Return (x, y) of the center of cell containing provided text 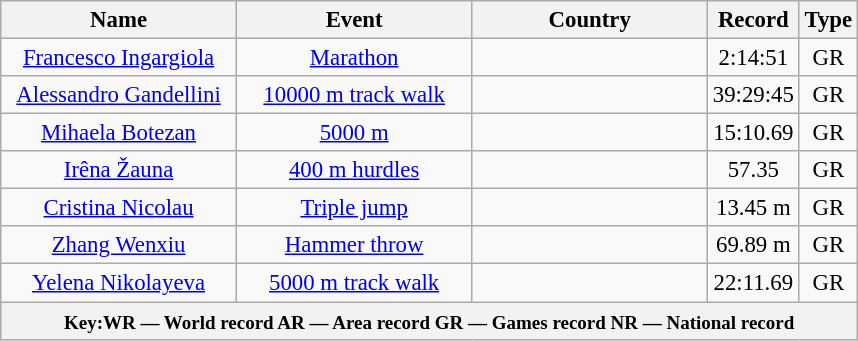
400 m hurdles (354, 170)
Yelena Nikolayeva (119, 283)
Hammer throw (354, 245)
39:29:45 (754, 95)
Country (590, 20)
69.89 m (754, 245)
5000 m (354, 133)
15:10.69 (754, 133)
Event (354, 20)
Name (119, 20)
Zhang Wenxiu (119, 245)
Marathon (354, 58)
Type (828, 20)
13.45 m (754, 208)
Key:WR — World record AR — Area record GR — Games record NR — National record (430, 321)
2:14:51 (754, 58)
Triple jump (354, 208)
22:11.69 (754, 283)
57.35 (754, 170)
Record (754, 20)
Irêna Žauna (119, 170)
Cristina Nicolau (119, 208)
Francesco Ingargiola (119, 58)
10000 m track walk (354, 95)
5000 m track walk (354, 283)
Alessandro Gandellini (119, 95)
Mihaela Botezan (119, 133)
